Provide the (X, Y) coordinate of the cell's center where the given text is located.  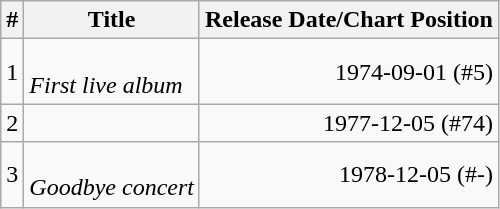
# (12, 20)
Release Date/Chart Position (348, 20)
1 (12, 72)
Goodbye concert (112, 174)
2 (12, 123)
First live album (112, 72)
1974-09-01 (#5) (348, 72)
Title (112, 20)
1977-12-05 (#74) (348, 123)
1978-12-05 (#-) (348, 174)
3 (12, 174)
